Output the (X, Y) coordinate of the center of the cell containing the given text.  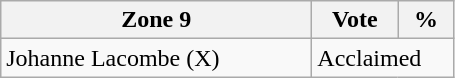
Johanne Lacombe (X) (156, 58)
% (426, 20)
Zone 9 (156, 20)
Acclaimed (383, 58)
Vote (355, 20)
